For the text-containing cell, return its midpoint in (x, y) coordinate format. 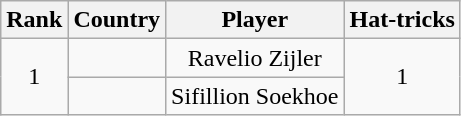
Hat-tricks (402, 20)
Player (255, 20)
Sifillion Soekhoe (255, 96)
Rank (34, 20)
Country (117, 20)
Ravelio Zijler (255, 58)
